Locate the cell with the specified text and output its (x, y) center coordinate. 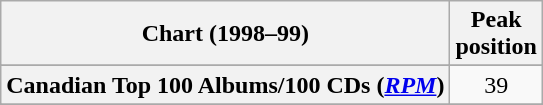
39 (496, 85)
Chart (1998–99) (226, 34)
Peakposition (496, 34)
Canadian Top 100 Albums/100 CDs (RPM) (226, 85)
